Extract the [x, y] coordinate from the center of the cell holding the provided text.  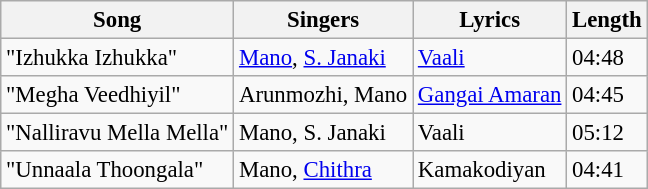
Singers [324, 20]
Kamakodiyan [490, 170]
Length [607, 20]
Lyrics [490, 20]
"Nalliravu Mella Mella" [118, 133]
Gangai Amaran [490, 95]
Song [118, 20]
04:45 [607, 95]
05:12 [607, 133]
04:48 [607, 58]
"Megha Veedhiyil" [118, 95]
"Izhukka Izhukka" [118, 58]
Mano, Chithra [324, 170]
04:41 [607, 170]
"Unnaala Thoongala" [118, 170]
Arunmozhi, Mano [324, 95]
